Scan for the cell matching the given text and deliver its [x, y] coordinate at center. 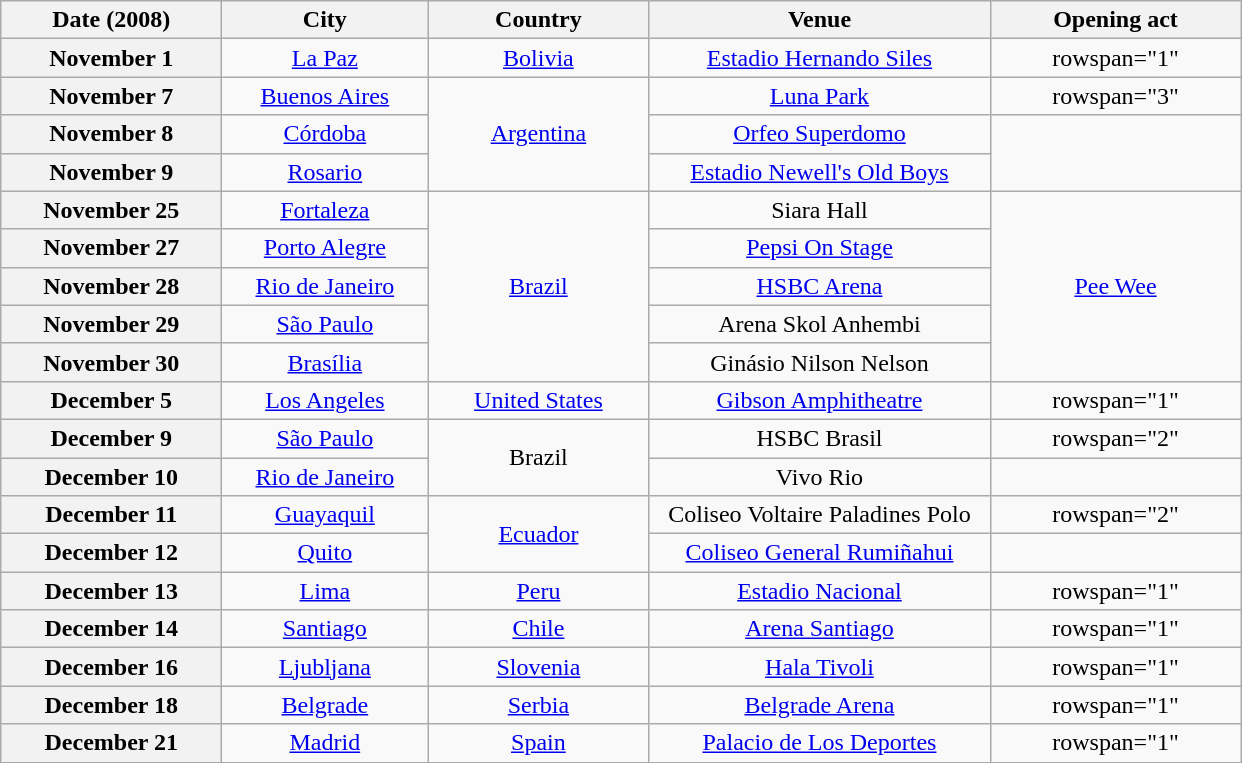
Pee Wee [1116, 286]
Arena Santiago [820, 629]
Quito [325, 553]
Porto Alegre [325, 248]
November 7 [112, 96]
December 18 [112, 705]
November 1 [112, 58]
Peru [538, 591]
December 14 [112, 629]
Chile [538, 629]
Pepsi On Stage [820, 248]
HSBC Arena [820, 286]
Opening act [1116, 20]
Serbia [538, 705]
December 9 [112, 438]
Córdoba [325, 134]
Belgrade Arena [820, 705]
Coliseo Voltaire Paladines Polo [820, 515]
December 10 [112, 477]
Venue [820, 20]
November 8 [112, 134]
Lima [325, 591]
Bolivia [538, 58]
Brasília [325, 362]
Guayaquil [325, 515]
Arena Skol Anhembi [820, 324]
La Paz [325, 58]
Palacio de Los Deportes [820, 743]
Orfeo Superdomo [820, 134]
December 12 [112, 553]
Fortaleza [325, 210]
Los Angeles [325, 400]
December 5 [112, 400]
Estadio Hernando Siles [820, 58]
Hala Tivoli [820, 667]
Argentina [538, 134]
Coliseo General Rumiñahui [820, 553]
November 27 [112, 248]
Spain [538, 743]
Gibson Amphitheatre [820, 400]
HSBC Brasil [820, 438]
Belgrade [325, 705]
November 29 [112, 324]
December 21 [112, 743]
Date (2008) [112, 20]
rowspan="3" [1116, 96]
Santiago [325, 629]
Madrid [325, 743]
November 28 [112, 286]
December 11 [112, 515]
Ginásio Nilson Nelson [820, 362]
December 16 [112, 667]
Luna Park [820, 96]
Siara Hall [820, 210]
City [325, 20]
Buenos Aires [325, 96]
November 25 [112, 210]
November 9 [112, 172]
United States [538, 400]
Ljubljana [325, 667]
December 13 [112, 591]
November 30 [112, 362]
Rosario [325, 172]
Country [538, 20]
Ecuador [538, 534]
Vivo Rio [820, 477]
Slovenia [538, 667]
Estadio Nacional [820, 591]
Estadio Newell's Old Boys [820, 172]
